Search for the cell housing the specified text and yield its [X, Y] center coordinate. 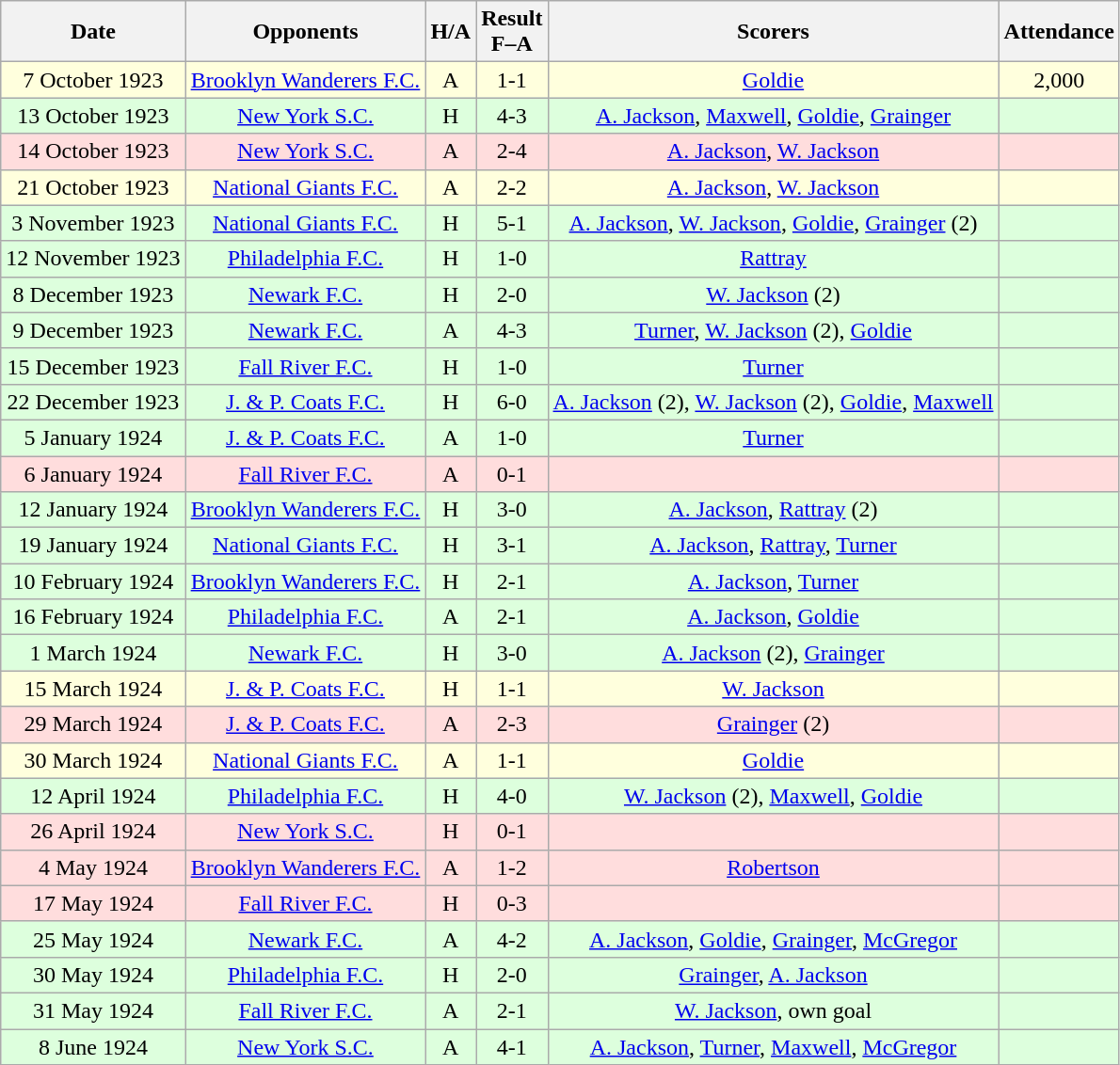
29 March 1924 [93, 724]
A. Jackson (2), W. Jackson (2), Goldie, Maxwell [774, 402]
A. Jackson, Rattray (2) [774, 510]
2-2 [512, 187]
A. Jackson, Turner [774, 581]
Opponents [305, 32]
4 May 1924 [93, 867]
0-3 [512, 903]
W. Jackson (2), Maxwell, Goldie [774, 796]
8 June 1924 [93, 1047]
17 May 1924 [93, 903]
6-0 [512, 402]
22 December 1923 [93, 402]
30 March 1924 [93, 760]
3 November 1923 [93, 223]
ResultF–A [512, 32]
W. Jackson [774, 689]
4-1 [512, 1047]
H/A [451, 32]
19 January 1924 [93, 546]
2-3 [512, 724]
8 December 1923 [93, 294]
6 January 1924 [93, 473]
A. Jackson, Maxwell, Goldie, Grainger [774, 116]
10 February 1924 [93, 581]
A. Jackson, Goldie [774, 617]
31 May 1924 [93, 1010]
Attendance [1059, 32]
A. Jackson, Rattray, Turner [774, 546]
4-0 [512, 796]
A. Jackson, Turner, Maxwell, McGregor [774, 1047]
Rattray [774, 259]
5 January 1924 [93, 437]
4-2 [512, 939]
A. Jackson, W. Jackson, Goldie, Grainger (2) [774, 223]
A. Jackson (2), Grainger [774, 653]
7 October 1923 [93, 80]
15 December 1923 [93, 366]
Date [93, 32]
1-2 [512, 867]
W. Jackson, own goal [774, 1010]
13 October 1923 [93, 116]
16 February 1924 [93, 617]
W. Jackson (2) [774, 294]
14 October 1923 [93, 151]
5-1 [512, 223]
2-4 [512, 151]
12 November 1923 [93, 259]
Robertson [774, 867]
Grainger (2) [774, 724]
2,000 [1059, 80]
3-1 [512, 546]
9 December 1923 [93, 330]
12 April 1924 [93, 796]
21 October 1923 [93, 187]
25 May 1924 [93, 939]
1 March 1924 [93, 653]
30 May 1924 [93, 975]
26 April 1924 [93, 832]
A. Jackson, Goldie, Grainger, McGregor [774, 939]
Grainger, A. Jackson [774, 975]
15 March 1924 [93, 689]
Scorers [774, 32]
Turner, W. Jackson (2), Goldie [774, 330]
12 January 1924 [93, 510]
